Detect which cell encompasses the target text, then output its [x, y] center coordinate. 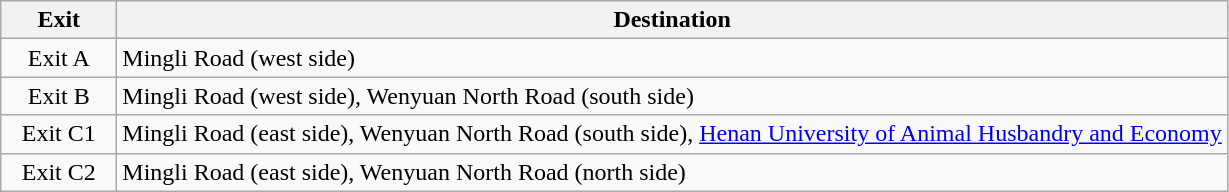
Mingli Road (east side), Wenyuan North Road (north side) [672, 172]
Mingli Road (east side), Wenyuan North Road (south side), Henan University of Animal Husbandry and Economy [672, 134]
Exit C2 [59, 172]
Mingli Road (west side), Wenyuan North Road (south side) [672, 96]
Exit [59, 20]
Destination [672, 20]
Exit C1 [59, 134]
Mingli Road (west side) [672, 58]
Exit A [59, 58]
Exit B [59, 96]
